Capture the cell that displays the provided text and extract its (X, Y) central coordinate. 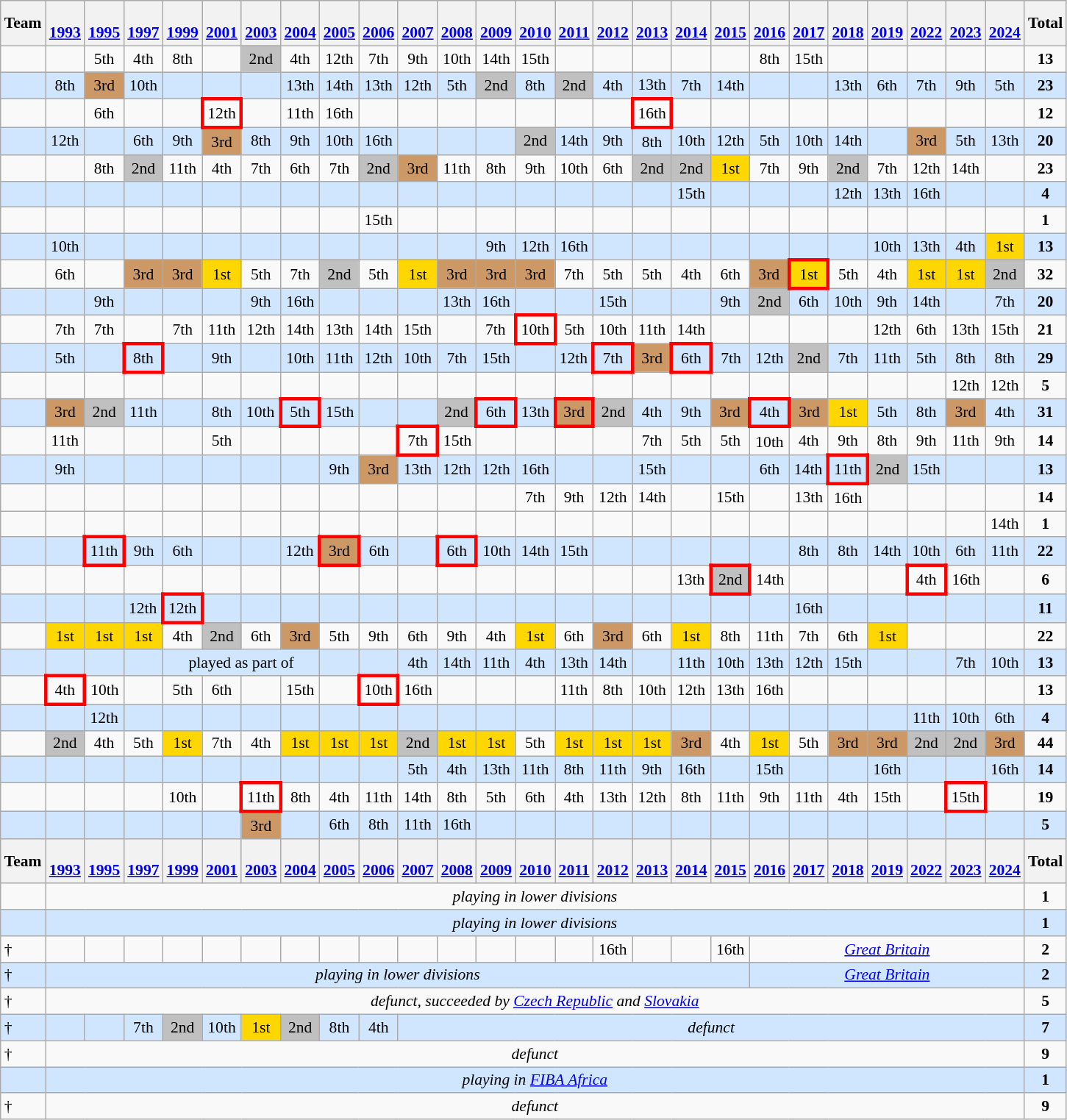
11 (1046, 609)
21 (1046, 329)
played as part of (241, 663)
32 (1046, 274)
defunct, succeeded by Czech Republic and Slovakia (535, 1002)
6 (1046, 579)
7 (1046, 1028)
19 (1046, 797)
31 (1046, 413)
playing in FIBA Africa (535, 1080)
29 (1046, 359)
12 (1046, 113)
44 (1046, 743)
